Locate the cell with the specified text and output its (x, y) center coordinate. 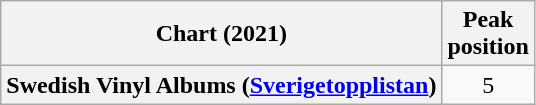
5 (488, 85)
Chart (2021) (222, 34)
Peakposition (488, 34)
Swedish Vinyl Albums (Sverigetopplistan) (222, 85)
